Output the [x, y] coordinate of the center of the cell containing the given text.  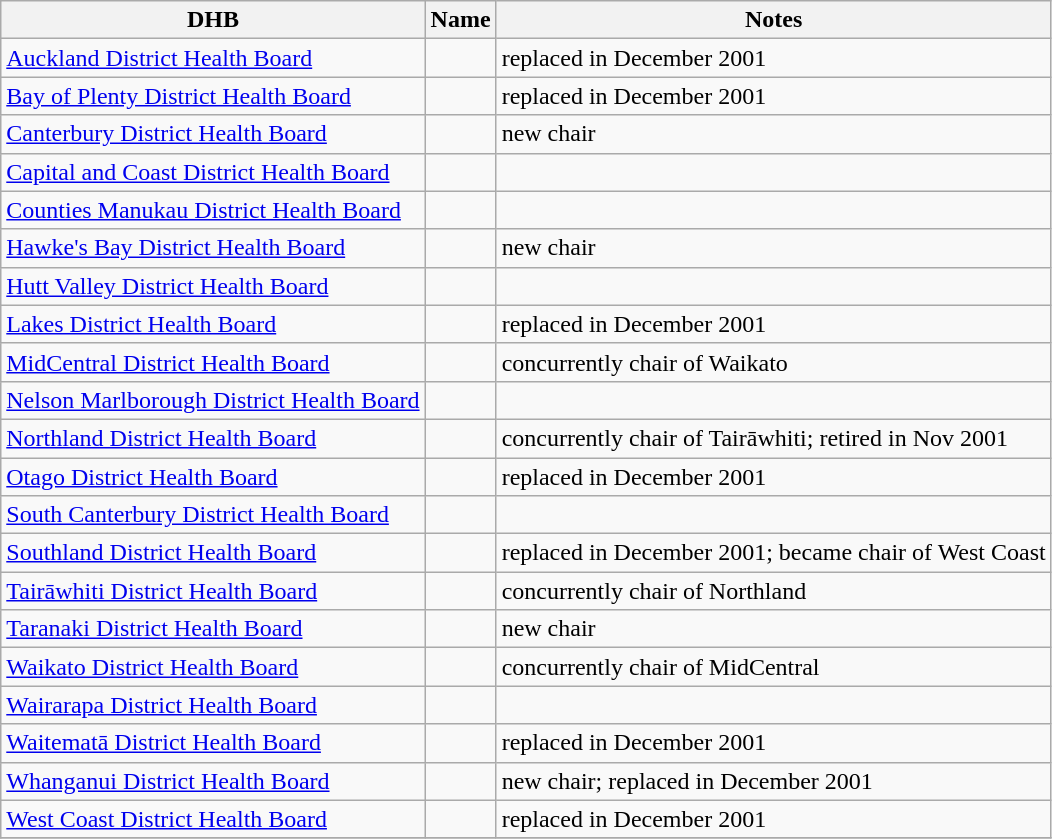
Auckland District Health Board [213, 58]
Otago District Health Board [213, 477]
Taranaki District Health Board [213, 629]
new chair; replaced in December 2001 [774, 781]
Capital and Coast District Health Board [213, 172]
South Canterbury District Health Board [213, 515]
concurrently chair of Northland [774, 591]
Hawke's Bay District Health Board [213, 248]
concurrently chair of MidCentral [774, 667]
Counties Manukau District Health Board [213, 210]
Bay of Plenty District Health Board [213, 96]
replaced in December 2001; became chair of West Coast [774, 553]
West Coast District Health Board [213, 819]
Notes [774, 20]
concurrently chair of Tairāwhiti; retired in Nov 2001 [774, 438]
Canterbury District Health Board [213, 134]
concurrently chair of Waikato [774, 362]
Lakes District Health Board [213, 324]
Hutt Valley District Health Board [213, 286]
MidCentral District Health Board [213, 362]
Wairarapa District Health Board [213, 705]
Waitematā District Health Board [213, 743]
Name [460, 20]
Northland District Health Board [213, 438]
Whanganui District Health Board [213, 781]
Tairāwhiti District Health Board [213, 591]
DHB [213, 20]
Waikato District Health Board [213, 667]
Nelson Marlborough District Health Board [213, 400]
Southland District Health Board [213, 553]
